Return (x, y) of the center of cell containing provided text 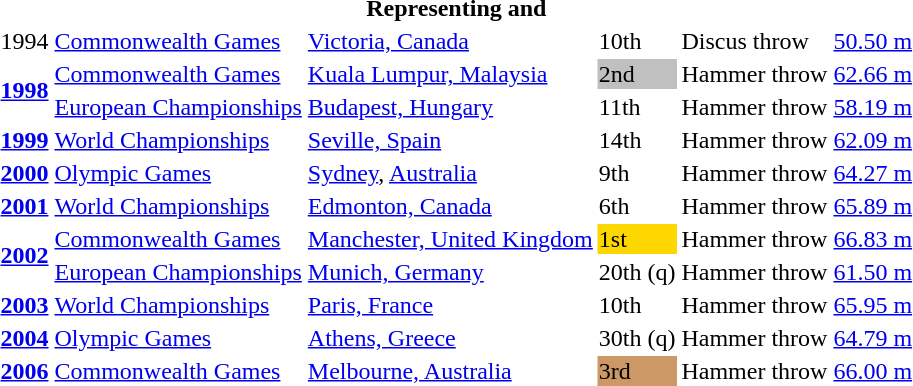
2nd (637, 74)
Kuala Lumpur, Malaysia (450, 74)
Melbourne, Australia (450, 371)
1st (637, 239)
6th (637, 206)
Seville, Spain (450, 140)
Budapest, Hungary (450, 107)
14th (637, 140)
Sydney, Australia (450, 173)
Athens, Greece (450, 338)
Discus throw (754, 41)
9th (637, 173)
3rd (637, 371)
Edmonton, Canada (450, 206)
20th (q) (637, 272)
Paris, France (450, 305)
Munich, Germany (450, 272)
Victoria, Canada (450, 41)
30th (q) (637, 338)
11th (637, 107)
Manchester, United Kingdom (450, 239)
